Capture the cell that displays the provided text and extract its [x, y] central coordinate. 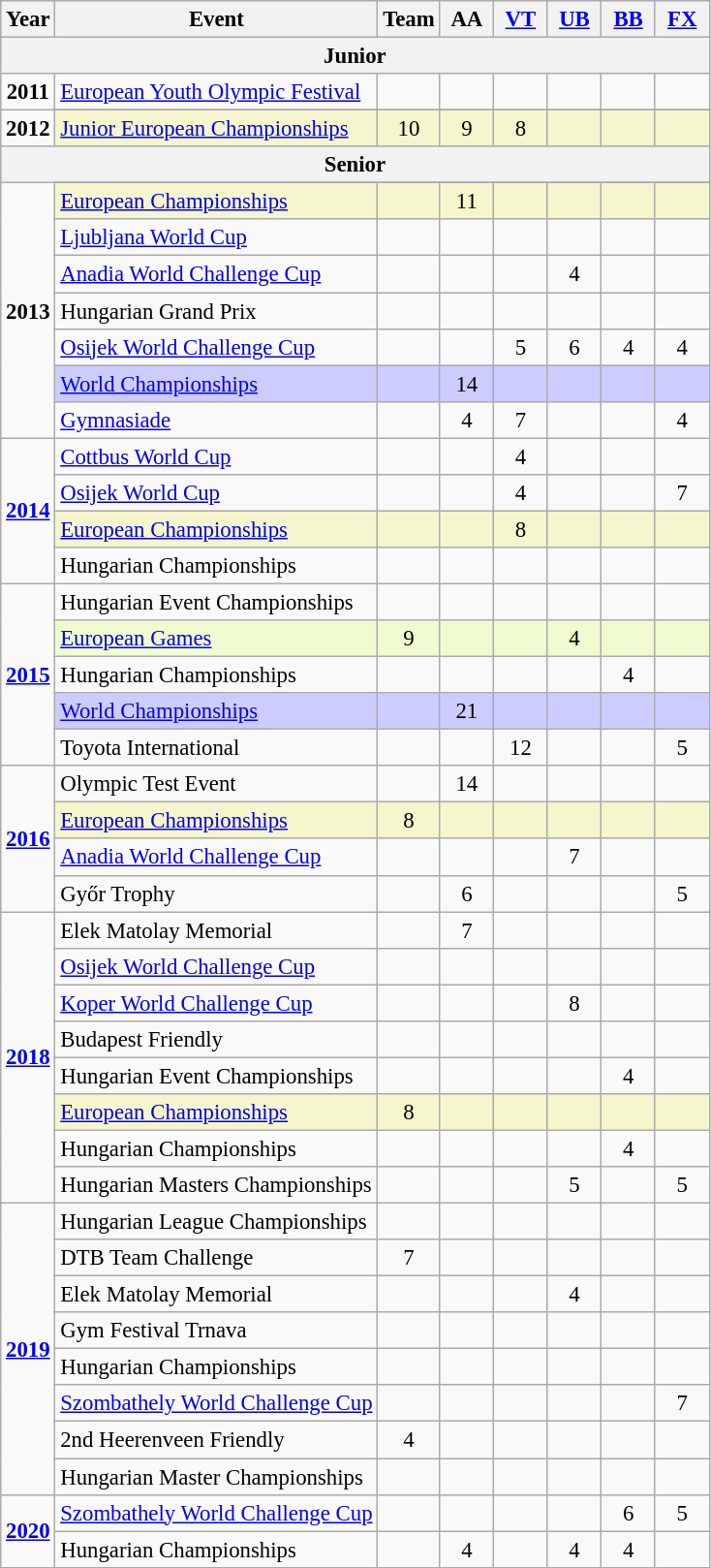
2016 [28, 838]
2020 [28, 1531]
Hungarian Grand Prix [217, 311]
11 [467, 202]
Cottbus World Cup [217, 456]
BB [629, 19]
UB [574, 19]
Ljubljana World Cup [217, 237]
2012 [28, 129]
2018 [28, 1058]
2015 [28, 674]
Team [409, 19]
10 [409, 129]
2nd Heerenveen Friendly [217, 1440]
Osijek World Cup [217, 493]
Budapest Friendly [217, 1040]
Year [28, 19]
Koper World Challenge Cup [217, 1003]
Toyota International [217, 748]
Olympic Test Event [217, 784]
Hungarian League Championships [217, 1222]
DTB Team Challenge [217, 1258]
2013 [28, 310]
FX [682, 19]
Hungarian Master Championships [217, 1477]
Event [217, 19]
AA [467, 19]
Junior [355, 56]
Hungarian Masters Championships [217, 1185]
European Games [217, 639]
2011 [28, 92]
Gymnasiade [217, 420]
European Youth Olympic Festival [217, 92]
2019 [28, 1349]
12 [521, 748]
2014 [28, 511]
Győr Trophy [217, 894]
Gym Festival Trnava [217, 1331]
VT [521, 19]
Senior [355, 165]
Junior European Championships [217, 129]
21 [467, 711]
